Provide the (x, y) coordinate of the cell's center where the given text is located.  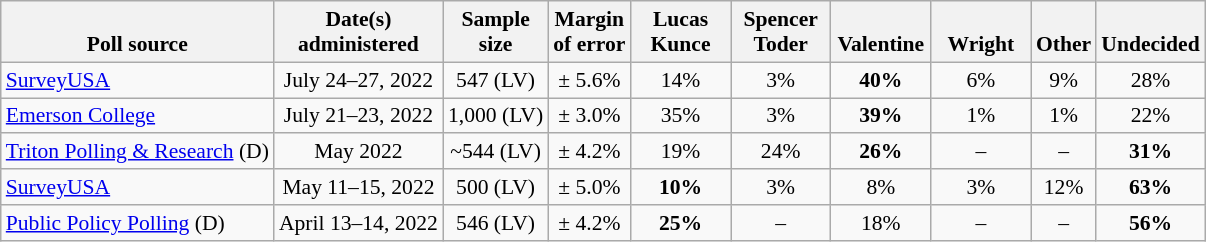
35% (680, 116)
25% (680, 223)
May 2022 (358, 152)
Other (1064, 32)
39% (881, 116)
July 21–23, 2022 (358, 116)
6% (981, 80)
24% (781, 152)
18% (881, 223)
14% (680, 80)
12% (1064, 187)
28% (1150, 80)
40% (881, 80)
26% (881, 152)
April 13–14, 2022 (358, 223)
Public Policy Polling (D) (138, 223)
Undecided (1150, 32)
Poll source (138, 32)
547 (LV) (496, 80)
Wright (981, 32)
546 (LV) (496, 223)
± 3.0% (589, 116)
Marginof error (589, 32)
Date(s)administered (358, 32)
500 (LV) (496, 187)
10% (680, 187)
± 5.0% (589, 187)
Triton Polling & Research (D) (138, 152)
1,000 (LV) (496, 116)
56% (1150, 223)
SpencerToder (781, 32)
July 24–27, 2022 (358, 80)
~544 (LV) (496, 152)
Emerson College (138, 116)
LucasKunce (680, 32)
Samplesize (496, 32)
± 5.6% (589, 80)
8% (881, 187)
19% (680, 152)
22% (1150, 116)
Valentine (881, 32)
63% (1150, 187)
May 11–15, 2022 (358, 187)
9% (1064, 80)
31% (1150, 152)
